Return the [X, Y] coordinate for the center point of the cell that contains the specified text.  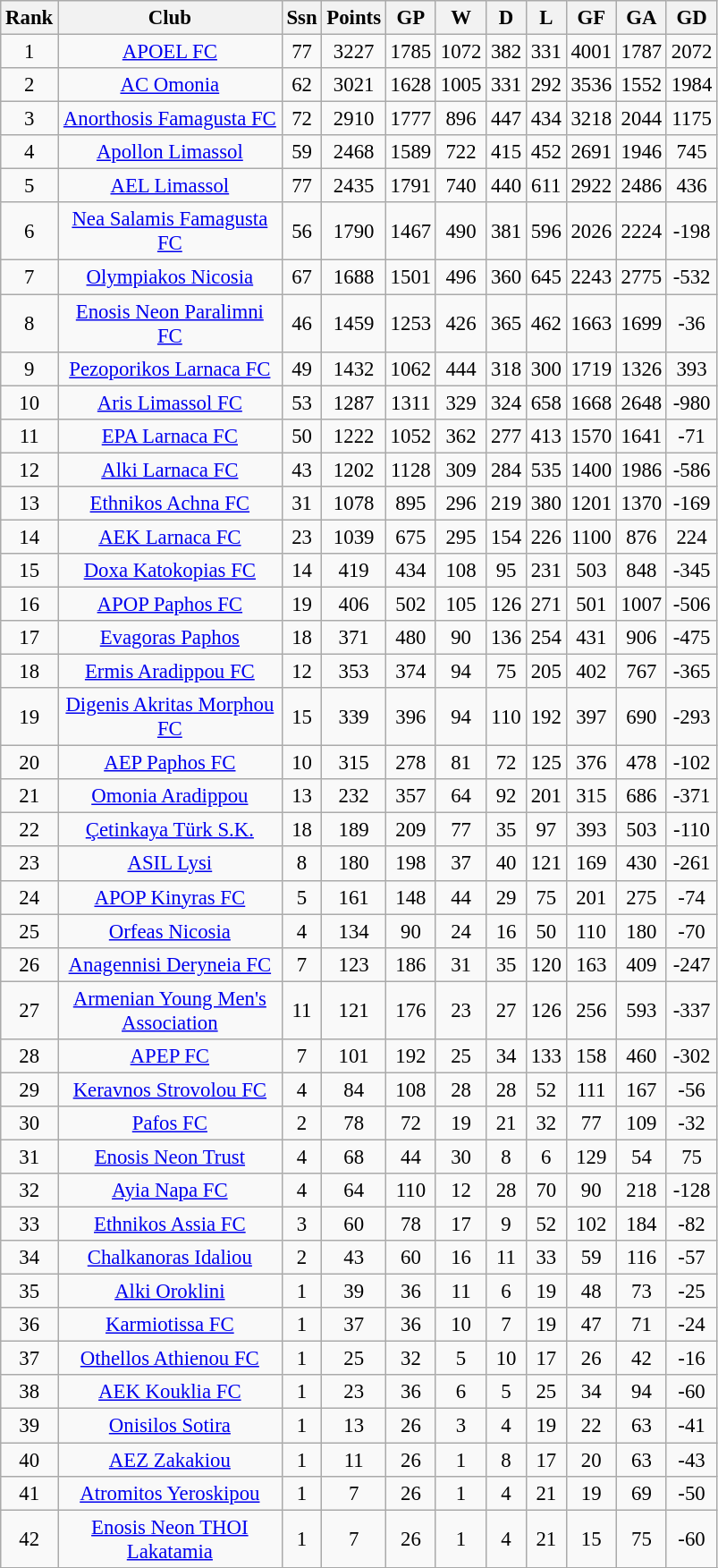
47 [591, 1325]
92 [506, 796]
70 [545, 1191]
AEP Paphos FC [170, 763]
231 [545, 571]
-24 [691, 1325]
2691 [591, 152]
406 [354, 604]
Anorthosis Famagusta FC [170, 119]
431 [591, 638]
1175 [691, 119]
284 [506, 470]
1007 [641, 604]
46 [302, 324]
1984 [691, 85]
2072 [691, 52]
324 [506, 403]
224 [691, 537]
APEP FC [170, 1056]
1005 [460, 85]
APOEL FC [170, 52]
1202 [354, 470]
1326 [641, 369]
Orfeas Nicosia [170, 931]
419 [354, 571]
56 [302, 231]
1100 [591, 537]
-56 [691, 1089]
AEK Larnaca FC [170, 537]
AC Omonia [170, 85]
2044 [641, 119]
81 [460, 763]
444 [460, 369]
120 [545, 964]
362 [460, 436]
1552 [641, 85]
Evagoras Paphos [170, 638]
1459 [354, 324]
380 [545, 504]
1570 [591, 436]
-16 [691, 1359]
Ethnikos Achna FC [170, 504]
2026 [591, 231]
Enosis Neon Paralimni FC [170, 324]
-74 [691, 897]
374 [410, 672]
Points [354, 18]
105 [460, 604]
906 [641, 638]
116 [641, 1258]
2486 [641, 186]
1432 [354, 369]
611 [545, 186]
Enosis Neon Trust [170, 1157]
198 [410, 864]
69 [641, 1493]
68 [354, 1157]
-36 [691, 324]
109 [641, 1123]
462 [545, 324]
1688 [354, 277]
134 [354, 931]
-32 [691, 1123]
GD [691, 18]
186 [410, 964]
AEZ Zakakiou [170, 1460]
409 [641, 964]
Enosis Neon THOI Lakatamia [170, 1538]
123 [354, 964]
54 [641, 1157]
-198 [691, 231]
278 [410, 763]
226 [545, 537]
413 [545, 436]
53 [302, 403]
GA [641, 18]
2435 [354, 186]
Olympiakos Nicosia [170, 277]
430 [641, 864]
1222 [354, 436]
GF [591, 18]
D [506, 18]
Apollon Limassol [170, 152]
133 [545, 1056]
496 [460, 277]
-345 [691, 571]
W [460, 18]
136 [506, 638]
440 [506, 186]
73 [641, 1292]
876 [641, 537]
1790 [354, 231]
71 [641, 1325]
3021 [354, 85]
1777 [410, 119]
Ermis Aradippou FC [170, 672]
1201 [591, 504]
APOP Kinyras FC [170, 897]
-70 [691, 931]
722 [460, 152]
-82 [691, 1225]
1370 [641, 504]
154 [506, 537]
1467 [410, 231]
686 [641, 796]
895 [410, 504]
1253 [410, 324]
426 [460, 324]
-50 [691, 1493]
1052 [410, 436]
161 [354, 897]
1668 [591, 403]
1628 [410, 85]
169 [591, 864]
277 [506, 436]
Atromitos Yeroskipou [170, 1493]
Armenian Young Men's Association [170, 1011]
Pafos FC [170, 1123]
176 [410, 1011]
360 [506, 277]
-980 [691, 403]
-102 [691, 763]
Doxa Katokopias FC [170, 571]
1501 [410, 277]
415 [506, 152]
2910 [354, 119]
-506 [691, 604]
396 [410, 717]
1946 [641, 152]
1663 [591, 324]
318 [506, 369]
-261 [691, 864]
1072 [460, 52]
2775 [641, 277]
205 [545, 672]
1785 [410, 52]
675 [410, 537]
478 [641, 763]
382 [506, 52]
Club [170, 18]
125 [545, 763]
447 [506, 119]
535 [545, 470]
339 [354, 717]
-532 [691, 277]
Ssn [302, 18]
Çetinkaya Türk S.K. [170, 830]
365 [506, 324]
111 [591, 1089]
-25 [691, 1292]
480 [410, 638]
1287 [354, 403]
-365 [691, 672]
3218 [591, 119]
1400 [591, 470]
1078 [354, 504]
490 [460, 231]
Onisilos Sotira [170, 1426]
232 [354, 796]
ASIL Lysi [170, 864]
-169 [691, 504]
740 [460, 186]
275 [641, 897]
L [545, 18]
1986 [641, 470]
3536 [591, 85]
Karmiotissa FC [170, 1325]
376 [591, 763]
102 [591, 1225]
Chalkanoras Idaliou [170, 1258]
-41 [691, 1426]
-337 [691, 1011]
596 [545, 231]
-128 [691, 1191]
APOP Paphos FC [170, 604]
295 [460, 537]
148 [410, 897]
767 [641, 672]
329 [460, 403]
-57 [691, 1258]
502 [410, 604]
Digenis Akritas Morphou FC [170, 717]
397 [591, 717]
690 [641, 717]
256 [591, 1011]
-586 [691, 470]
2468 [354, 152]
-110 [691, 830]
41 [30, 1493]
309 [460, 470]
167 [641, 1089]
62 [302, 85]
296 [460, 504]
745 [691, 152]
Alki Oroklini [170, 1292]
896 [460, 119]
593 [641, 1011]
2243 [591, 277]
GP [410, 18]
300 [545, 369]
357 [410, 796]
219 [506, 504]
Aris Limassol FC [170, 403]
Alki Larnaca FC [170, 470]
1699 [641, 324]
4001 [591, 52]
1128 [410, 470]
1311 [410, 403]
163 [591, 964]
2224 [641, 231]
1719 [591, 369]
97 [545, 830]
1787 [641, 52]
38 [30, 1393]
658 [545, 403]
67 [302, 277]
-43 [691, 1460]
Ethnikos Assia FC [170, 1225]
Othellos Athienou FC [170, 1359]
-475 [691, 638]
Nea Salamis Famagusta FC [170, 231]
2922 [591, 186]
848 [641, 571]
460 [641, 1056]
1641 [641, 436]
158 [591, 1056]
452 [545, 152]
436 [691, 186]
48 [591, 1292]
EPA Larnaca FC [170, 436]
353 [354, 672]
2648 [641, 403]
Omonia Aradippou [170, 796]
371 [354, 638]
49 [302, 369]
101 [354, 1056]
209 [410, 830]
AEK Kouklia FC [170, 1393]
Keravnos Strovolou FC [170, 1089]
1791 [410, 186]
-293 [691, 717]
184 [641, 1225]
AEL Limassol [170, 186]
381 [506, 231]
189 [354, 830]
218 [641, 1191]
402 [591, 672]
1589 [410, 152]
254 [545, 638]
-71 [691, 436]
501 [591, 604]
645 [545, 277]
95 [506, 571]
-371 [691, 796]
Ayia Napa FC [170, 1191]
1062 [410, 369]
1039 [354, 537]
292 [545, 85]
3227 [354, 52]
Rank [30, 18]
129 [591, 1157]
Pezoporikos Larnaca FC [170, 369]
271 [545, 604]
84 [354, 1089]
-247 [691, 964]
-302 [691, 1056]
Anagennisi Deryneia FC [170, 964]
